Return the (X, Y) coordinate for the center point of the cell that contains the specified text.  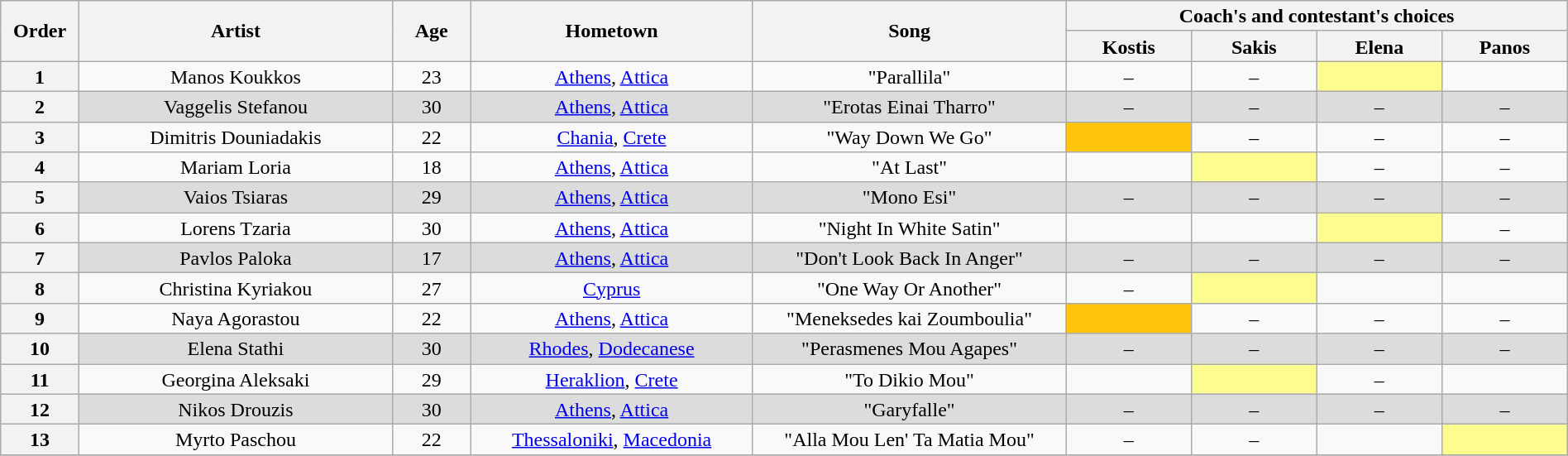
Vaggelis Stefanou (235, 106)
"Garyfalle" (910, 409)
Elena Stathi (235, 349)
"Meneksedes kai Zoumboulia" (910, 318)
Nikos Drouzis (235, 409)
Artist (235, 31)
Vaios Tsiaras (235, 197)
Manos Koukkos (235, 76)
"Alla Mou Len' Ta Matia Mou" (910, 440)
23 (432, 76)
18 (432, 167)
Cyprus (612, 288)
Age (432, 31)
Pavlos Paloka (235, 258)
Kostis (1129, 46)
11 (40, 379)
Dimitris Douniadakis (235, 137)
27 (432, 288)
7 (40, 258)
"Don't Look Back In Anger" (910, 258)
12 (40, 409)
Christina Kyriakou (235, 288)
Song (910, 31)
"Mono Esi" (910, 197)
"Perasmenes Mou Agapes" (910, 349)
9 (40, 318)
Thessaloniki, Macedonia (612, 440)
5 (40, 197)
Rhodes, Dodecanese (612, 349)
8 (40, 288)
17 (432, 258)
Panos (1505, 46)
Myrto Paschou (235, 440)
10 (40, 349)
1 (40, 76)
"Erotas Einai Tharro" (910, 106)
13 (40, 440)
Sakis (1255, 46)
"To Dikio Mou" (910, 379)
"Way Down We Go" (910, 137)
Elena (1379, 46)
"One Way Or Another" (910, 288)
Chania, Crete (612, 137)
2 (40, 106)
"Parallila" (910, 76)
Georgina Aleksaki (235, 379)
Heraklion, Crete (612, 379)
6 (40, 228)
Coach's and contestant's choices (1317, 17)
Order (40, 31)
Mariam Loria (235, 167)
"Night In White Satin" (910, 228)
4 (40, 167)
Lorens Tzaria (235, 228)
Hometown (612, 31)
Naya Agorastou (235, 318)
"At Last" (910, 167)
3 (40, 137)
